Output the (X, Y) coordinate of the center of the cell containing the given text.  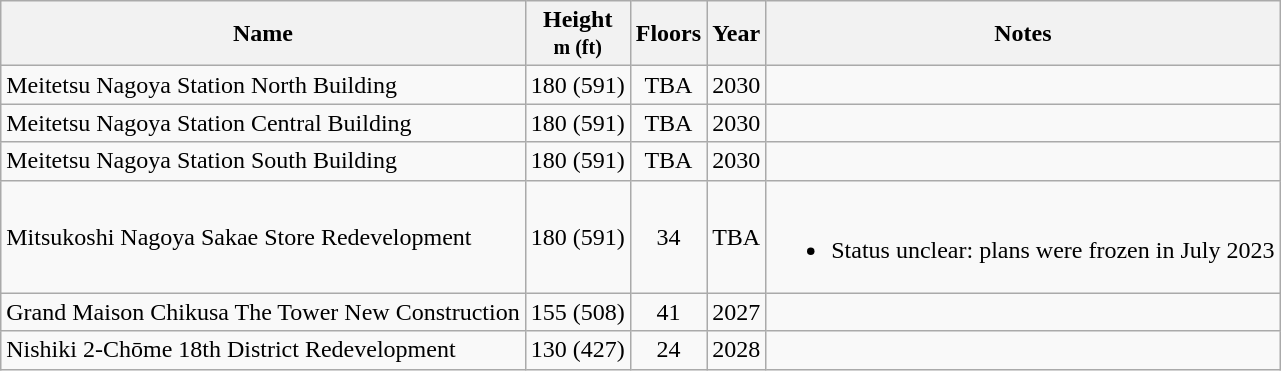
Notes (1023, 34)
Nishiki 2-Chōme 18th District Redevelopment (263, 350)
Status unclear: plans were frozen in July 2023 (1023, 236)
Year (736, 34)
Floors (668, 34)
41 (668, 312)
Meitetsu Nagoya Station Central Building (263, 123)
34 (668, 236)
Name (263, 34)
Meitetsu Nagoya Station South Building (263, 161)
Grand Maison Chikusa The Tower New Construction (263, 312)
155 (508) (578, 312)
2027 (736, 312)
Heightm (ft) (578, 34)
Mitsukoshi Nagoya Sakae Store Redevelopment (263, 236)
24 (668, 350)
2028 (736, 350)
Meitetsu Nagoya Station North Building (263, 85)
130 (427) (578, 350)
